Scan for the cell matching the given text and deliver its [x, y] coordinate at center. 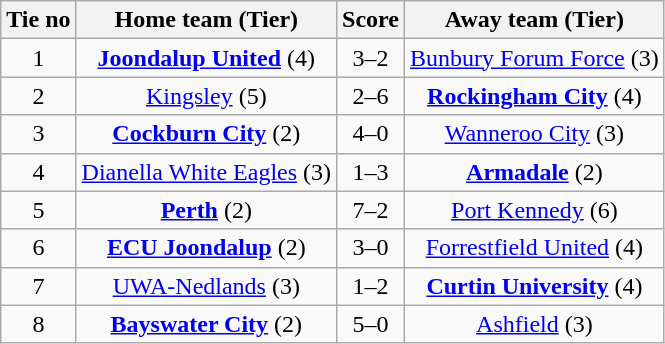
Bayswater City (2) [206, 324]
Away team (Tier) [535, 20]
Cockburn City (2) [206, 134]
2 [38, 96]
Dianella White Eagles (3) [206, 172]
Tie no [38, 20]
Forrestfield United (4) [535, 248]
1–3 [371, 172]
3 [38, 134]
Curtin University (4) [535, 286]
Armadale (2) [535, 172]
5 [38, 210]
1 [38, 58]
5–0 [371, 324]
UWA-Nedlands (3) [206, 286]
4 [38, 172]
8 [38, 324]
Ashfield (3) [535, 324]
7–2 [371, 210]
Rockingham City (4) [535, 96]
Bunbury Forum Force (3) [535, 58]
Port Kennedy (6) [535, 210]
1–2 [371, 286]
Wanneroo City (3) [535, 134]
4–0 [371, 134]
3–0 [371, 248]
Kingsley (5) [206, 96]
ECU Joondalup (2) [206, 248]
Score [371, 20]
3–2 [371, 58]
Home team (Tier) [206, 20]
2–6 [371, 96]
7 [38, 286]
Perth (2) [206, 210]
Joondalup United (4) [206, 58]
6 [38, 248]
